Find where the given text appears and provide that cell's center as [x, y] coordinate. 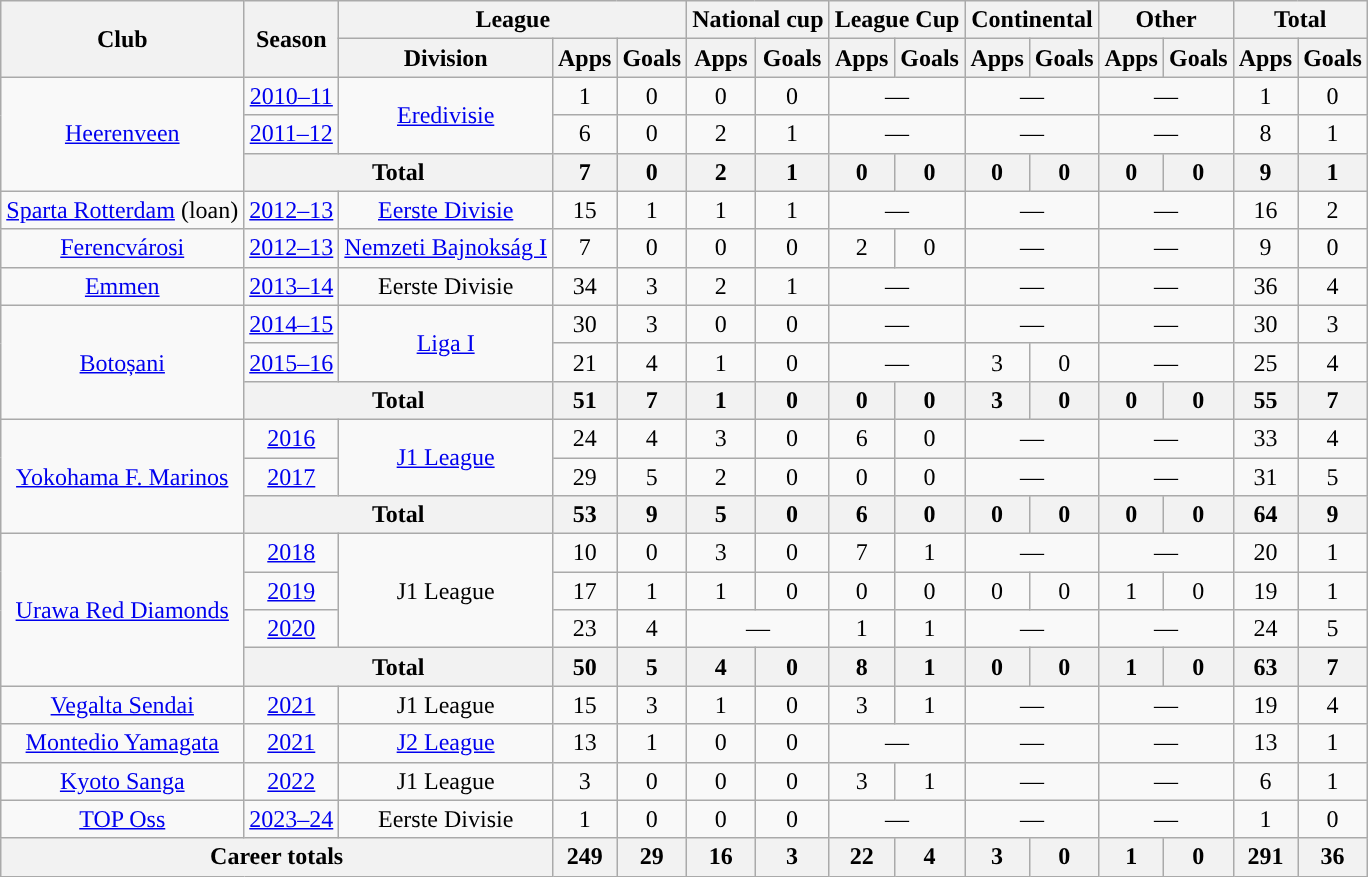
2018 [292, 553]
2023–24 [292, 819]
64 [1265, 515]
20 [1265, 553]
22 [862, 857]
TOP Oss [122, 819]
34 [584, 286]
21 [584, 362]
Sparta Rotterdam (loan) [122, 210]
Botoșani [122, 362]
2016 [292, 438]
National cup [758, 20]
17 [584, 591]
50 [584, 667]
249 [584, 857]
Club [122, 39]
291 [1265, 857]
23 [584, 629]
2022 [292, 781]
Eredivisie [446, 115]
55 [1265, 400]
J2 League [446, 743]
Kyoto Sanga [122, 781]
Other [1166, 20]
Division [446, 58]
Continental [1032, 20]
League [513, 20]
2020 [292, 629]
Liga I [446, 343]
Vegalta Sendai [122, 705]
Urawa Red Diamonds [122, 610]
Ferencvárosi [122, 248]
31 [1265, 477]
63 [1265, 667]
33 [1265, 438]
Career totals [277, 857]
2014–15 [292, 324]
2017 [292, 477]
10 [584, 553]
53 [584, 515]
51 [584, 400]
2013–14 [292, 286]
Heerenveen [122, 134]
2010–11 [292, 96]
Yokohama F. Marinos [122, 476]
Montedio Yamagata [122, 743]
Season [292, 39]
Nemzeti Bajnokság I [446, 248]
25 [1265, 362]
2015–16 [292, 362]
League Cup [897, 20]
2011–12 [292, 134]
2019 [292, 591]
Emmen [122, 286]
